Output the [x, y] coordinate of the center of the cell containing the given text.  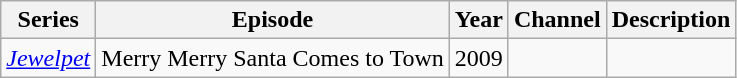
Episode [273, 20]
Year [478, 20]
Channel [557, 20]
Description [671, 20]
2009 [478, 58]
Jewelpet [48, 58]
Series [48, 20]
Merry Merry Santa Comes to Town [273, 58]
